Pinpoint the cell where the given text exists, returning its [x, y] midpoint coordinate. 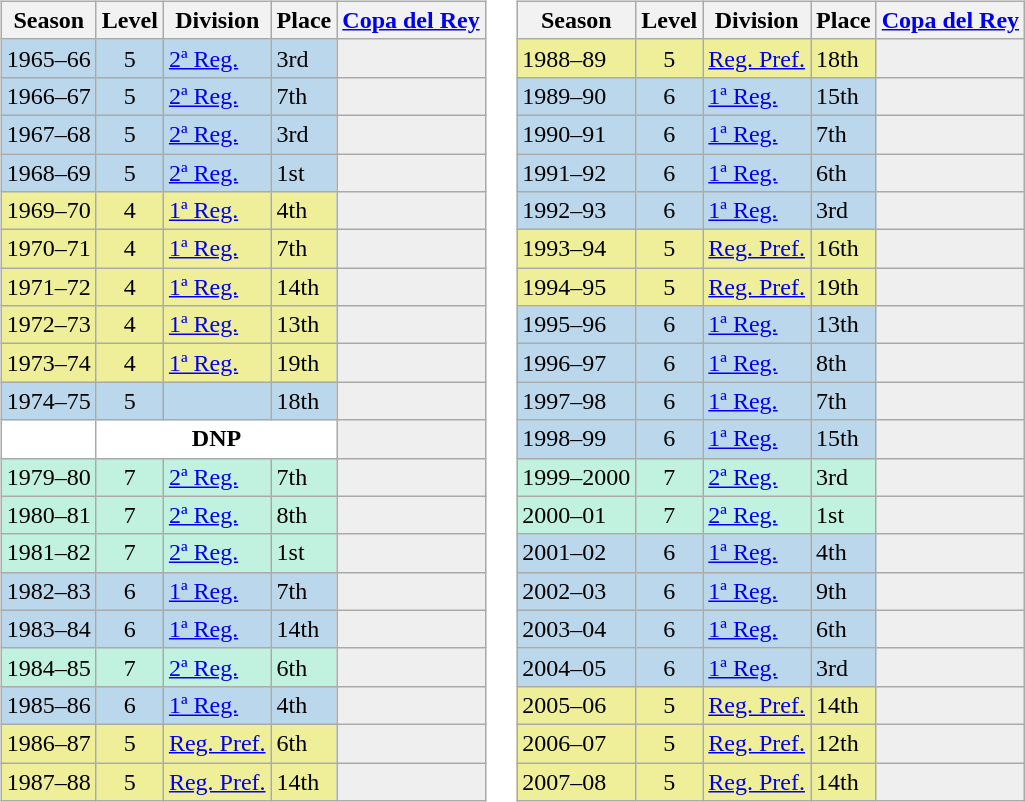
2005–06 [576, 705]
16th [844, 249]
1994–95 [576, 287]
1985–86 [48, 705]
1970–71 [48, 249]
1974–75 [48, 401]
1997–98 [576, 401]
1987–88 [48, 781]
1969–70 [48, 211]
1996–97 [576, 363]
1992–93 [576, 211]
1972–73 [48, 325]
2006–07 [576, 743]
9th [844, 591]
2004–05 [576, 667]
1980–81 [48, 515]
1986–87 [48, 743]
1984–85 [48, 667]
1998–99 [576, 439]
1995–96 [576, 325]
1981–82 [48, 553]
1993–94 [576, 249]
1979–80 [48, 477]
1971–72 [48, 287]
1989–90 [576, 96]
2002–03 [576, 591]
1967–68 [48, 134]
1982–83 [48, 591]
1966–67 [48, 96]
1968–69 [48, 173]
1983–84 [48, 629]
2007–08 [576, 781]
1965–66 [48, 58]
2003–04 [576, 629]
2001–02 [576, 553]
1973–74 [48, 363]
1988–89 [576, 58]
2000–01 [576, 515]
1991–92 [576, 173]
DNP [216, 439]
1999–2000 [576, 477]
1990–91 [576, 134]
12th [844, 743]
